Pinpoint the cell where the given text exists, returning its [x, y] midpoint coordinate. 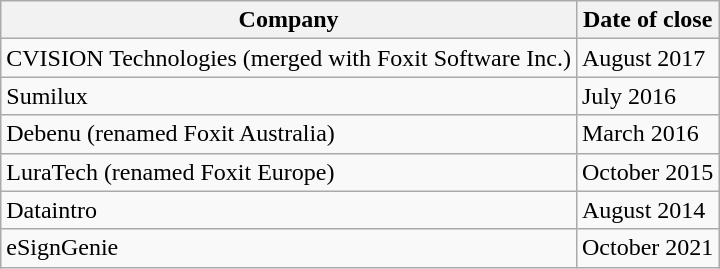
August 2014 [647, 210]
CVISION Technologies (merged with Foxit Software Inc.) [289, 58]
July 2016 [647, 96]
LuraTech (renamed Foxit Europe) [289, 172]
October 2021 [647, 248]
March 2016 [647, 134]
Dataintro [289, 210]
Date of close [647, 20]
August 2017 [647, 58]
Debenu (renamed Foxit Australia) [289, 134]
October 2015 [647, 172]
Company [289, 20]
Sumilux [289, 96]
eSignGenie [289, 248]
